Return [X, Y] of the center of cell containing provided text 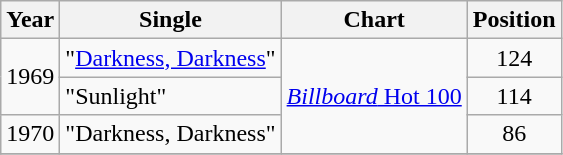
1969 [30, 77]
114 [514, 96]
Single [170, 20]
124 [514, 58]
1970 [30, 134]
86 [514, 134]
Billboard Hot 100 [374, 96]
Year [30, 20]
Position [514, 20]
Chart [374, 20]
"Sunlight" [170, 96]
